Provide the (x, y) coordinate of the cell's center where the given text is located.  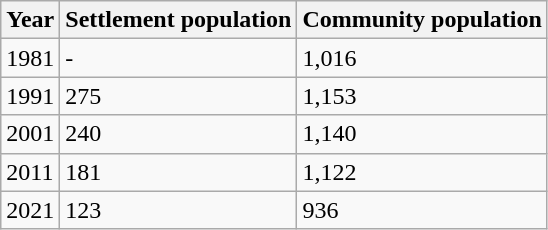
- (178, 58)
1,140 (422, 134)
936 (422, 210)
2001 (30, 134)
1,016 (422, 58)
1991 (30, 96)
1981 (30, 58)
Community population (422, 20)
123 (178, 210)
181 (178, 172)
1,122 (422, 172)
1,153 (422, 96)
2021 (30, 210)
240 (178, 134)
2011 (30, 172)
275 (178, 96)
Settlement population (178, 20)
Year (30, 20)
